Return (X, Y) of the center of cell containing provided text 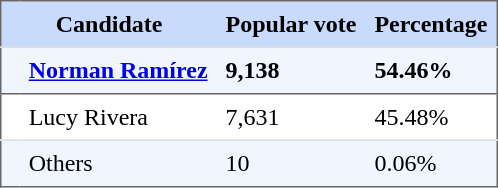
Percentage (431, 24)
0.06% (431, 163)
Lucy Rivera (118, 117)
7,631 (292, 117)
Others (118, 163)
Popular vote (292, 24)
Norman Ramírez (118, 70)
54.46% (431, 70)
9,138 (292, 70)
45.48% (431, 117)
Candidate (109, 24)
10 (292, 163)
